Extract the (x, y) coordinate from the center of the cell holding the provided text.  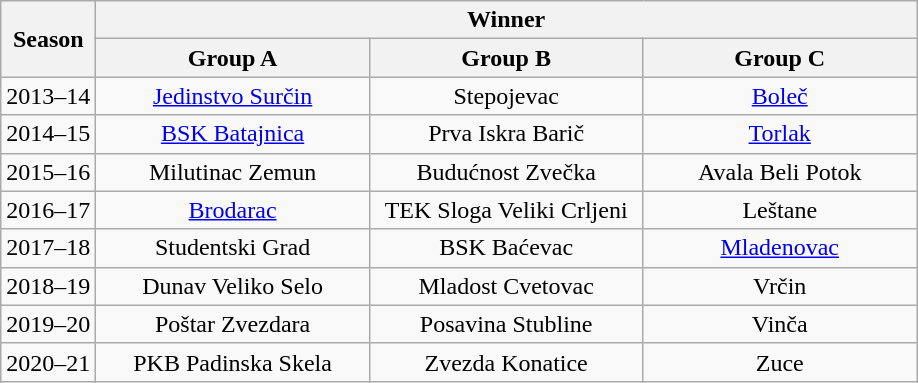
2016–17 (48, 210)
BSK Baćevac (506, 248)
2014–15 (48, 134)
Winner (506, 20)
Group B (506, 58)
2018–19 (48, 286)
Zvezda Konatice (506, 362)
Group A (233, 58)
Jedinstvo Surčin (233, 96)
Mladost Cvetovac (506, 286)
Group C (780, 58)
2013–14 (48, 96)
Studentski Grad (233, 248)
Prva Iskra Barič (506, 134)
Leštane (780, 210)
2019–20 (48, 324)
2015–16 (48, 172)
Stepojevac (506, 96)
Boleč (780, 96)
Zuce (780, 362)
Vrčin (780, 286)
Mladenovac (780, 248)
Avala Beli Potok (780, 172)
Posavina Stubline (506, 324)
Torlak (780, 134)
Poštar Zvezdara (233, 324)
Budućnost Zvečka (506, 172)
Brodarac (233, 210)
TEK Sloga Veliki Crljeni (506, 210)
BSK Batajnica (233, 134)
Season (48, 39)
Vinča (780, 324)
Milutinac Zemun (233, 172)
Dunav Veliko Selo (233, 286)
PKB Padinska Skela (233, 362)
2017–18 (48, 248)
2020–21 (48, 362)
